Pinpoint the cell where the given text exists, returning its (x, y) midpoint coordinate. 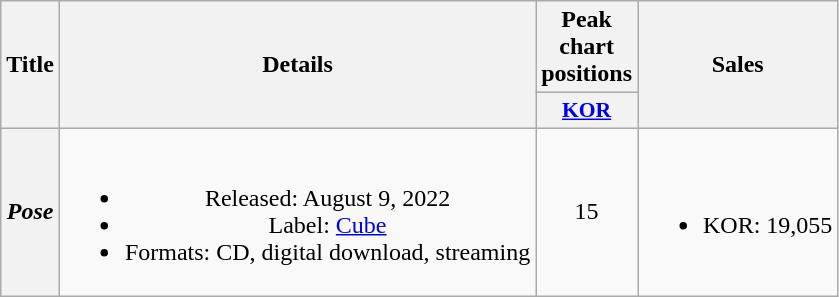
KOR: 19,055 (738, 212)
Sales (738, 65)
Title (30, 65)
Details (297, 65)
KOR (587, 111)
Pose (30, 212)
Peak chart positions (587, 47)
15 (587, 212)
Released: August 9, 2022Label: CubeFormats: CD, digital download, streaming (297, 212)
